Find where the given text appears and provide that cell's center as [X, Y] coordinate. 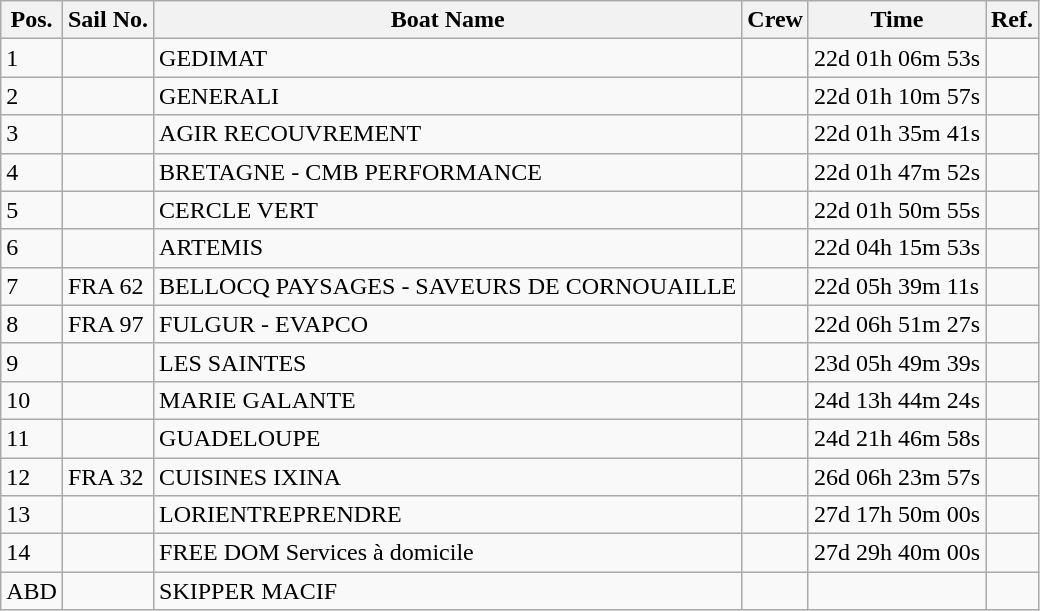
GUADELOUPE [448, 438]
Time [896, 20]
FRA 32 [108, 477]
22d 01h 35m 41s [896, 134]
22d 04h 15m 53s [896, 248]
CUISINES IXINA [448, 477]
BELLOCQ PAYSAGES - SAVEURS DE CORNOUAILLE [448, 286]
9 [32, 362]
26d 06h 23m 57s [896, 477]
22d 06h 51m 27s [896, 324]
Crew [776, 20]
AGIR RECOUVREMENT [448, 134]
LORIENTREPRENDRE [448, 515]
Sail No. [108, 20]
4 [32, 172]
24d 21h 46m 58s [896, 438]
LES SAINTES [448, 362]
FRA 62 [108, 286]
FREE DOM Services à domicile [448, 553]
3 [32, 134]
22d 05h 39m 11s [896, 286]
7 [32, 286]
11 [32, 438]
Boat Name [448, 20]
6 [32, 248]
24d 13h 44m 24s [896, 400]
22d 01h 47m 52s [896, 172]
10 [32, 400]
23d 05h 49m 39s [896, 362]
CERCLE VERT [448, 210]
FRA 97 [108, 324]
Ref. [1012, 20]
ABD [32, 591]
22d 01h 10m 57s [896, 96]
1 [32, 58]
5 [32, 210]
GEDIMAT [448, 58]
27d 29h 40m 00s [896, 553]
13 [32, 515]
MARIE GALANTE [448, 400]
22d 01h 50m 55s [896, 210]
ARTEMIS [448, 248]
12 [32, 477]
Pos. [32, 20]
27d 17h 50m 00s [896, 515]
FULGUR - EVAPCO [448, 324]
22d 01h 06m 53s [896, 58]
2 [32, 96]
GENERALI [448, 96]
8 [32, 324]
BRETAGNE - CMB PERFORMANCE [448, 172]
SKIPPER MACIF [448, 591]
14 [32, 553]
